Output the (x, y) coordinate of the center of the cell containing the given text.  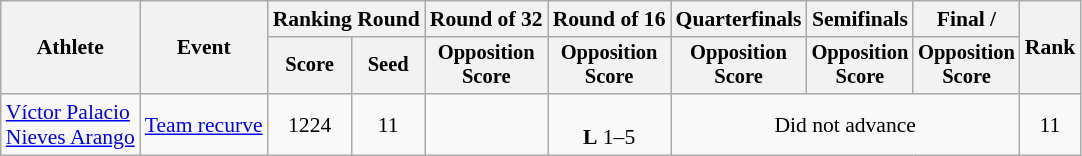
Final / (966, 19)
Event (204, 48)
1224 (310, 124)
Rank (1050, 48)
Ranking Round (346, 19)
Did not advance (846, 124)
Round of 16 (610, 19)
L 1–5 (610, 124)
Seed (388, 66)
Score (310, 66)
Team recurve (204, 124)
Semifinals (860, 19)
Víctor PalacioNieves Arango (70, 124)
Round of 32 (486, 19)
Athlete (70, 48)
Quarterfinals (739, 19)
